Provide the (x, y) coordinate of the cell's center where the given text is located.  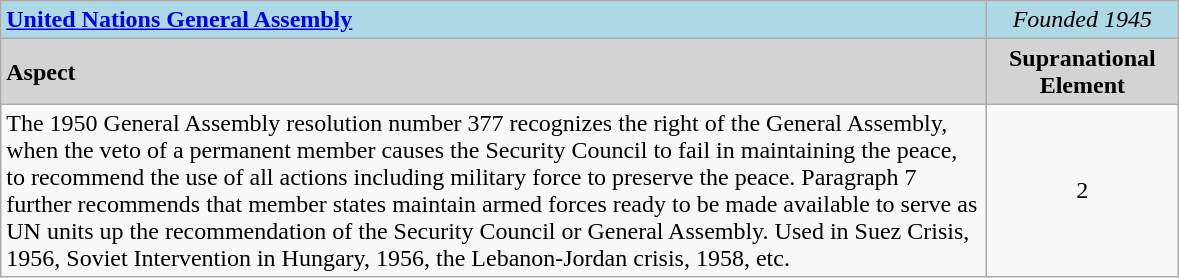
Aspect (494, 72)
United Nations General Assembly (494, 20)
Supranational Element (1082, 72)
Founded 1945 (1082, 20)
2 (1082, 190)
